From the cell containing the given text, extract its center point as [x, y] coordinate. 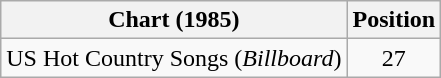
27 [394, 58]
US Hot Country Songs (Billboard) [174, 58]
Position [394, 20]
Chart (1985) [174, 20]
